Search for the cell housing the specified text and yield its (x, y) center coordinate. 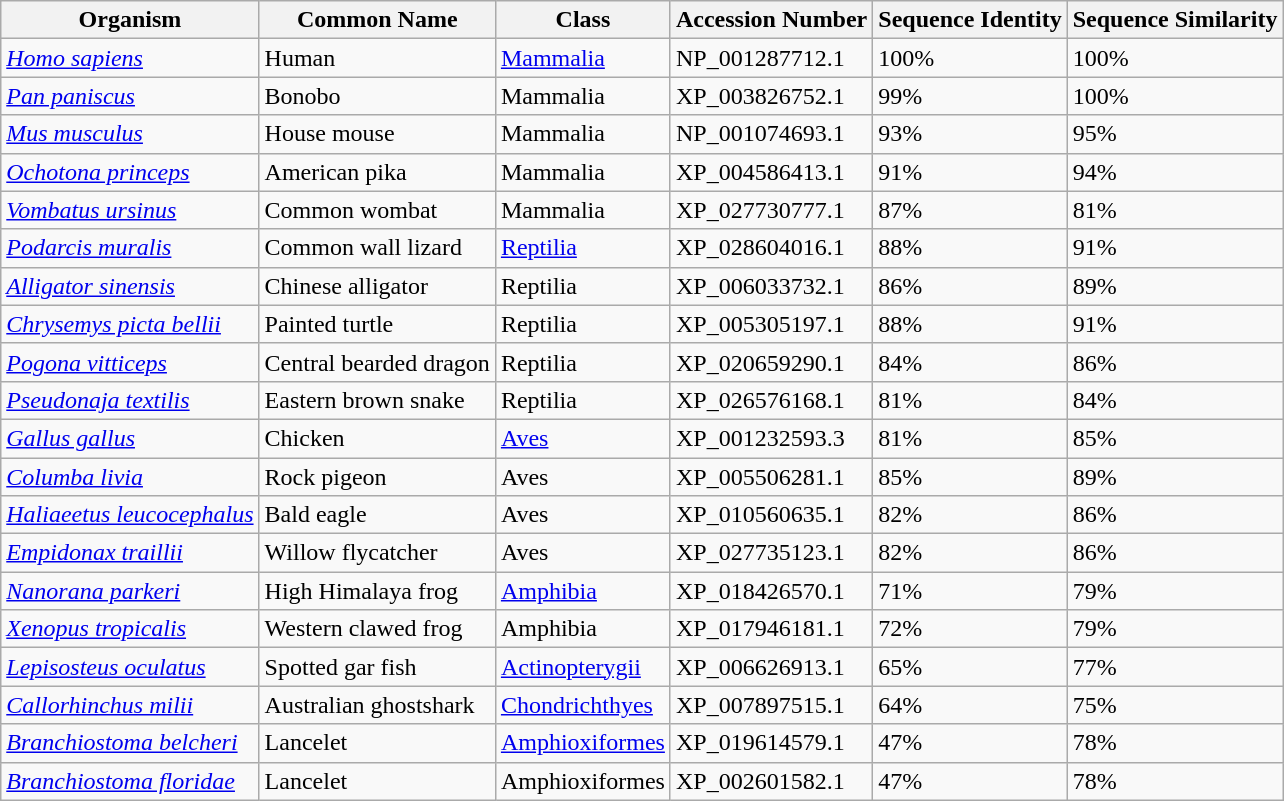
Rock pigeon (377, 477)
Chondrichthyes (582, 705)
Pseudonaja textilis (130, 400)
XP_027735123.1 (771, 553)
Podarcis muralis (130, 248)
Mus musculus (130, 134)
XP_010560635.1 (771, 515)
Vombatus ursinus (130, 210)
Eastern brown snake (377, 400)
XP_005506281.1 (771, 477)
NP_001074693.1 (771, 134)
Australian ghostshark (377, 705)
95% (1175, 134)
Homo sapiens (130, 58)
Human (377, 58)
72% (970, 629)
Spotted gar fish (377, 667)
65% (970, 667)
Bald eagle (377, 515)
Common Name (377, 20)
XP_003826752.1 (771, 96)
Callorhinchus milii (130, 705)
NP_001287712.1 (771, 58)
Willow flycatcher (377, 553)
Central bearded dragon (377, 362)
Actinopterygii (582, 667)
64% (970, 705)
XP_004586413.1 (771, 172)
XP_001232593.3 (771, 438)
XP_007897515.1 (771, 705)
Alligator sinensis (130, 286)
Nanorana parkeri (130, 591)
High Himalaya frog (377, 591)
Pogona vitticeps (130, 362)
Organism (130, 20)
Haliaeetus leucocephalus (130, 515)
House mouse (377, 134)
75% (1175, 705)
Sequence Similarity (1175, 20)
93% (970, 134)
Ochotona princeps (130, 172)
94% (1175, 172)
XP_017946181.1 (771, 629)
Western clawed frog (377, 629)
Common wombat (377, 210)
Gallus gallus (130, 438)
XP_028604016.1 (771, 248)
Columba livia (130, 477)
Chrysemys picta bellii (130, 324)
Common wall lizard (377, 248)
XP_027730777.1 (771, 210)
Branchiostoma floridae (130, 781)
XP_005305197.1 (771, 324)
XP_020659290.1 (771, 362)
Class (582, 20)
Chinese alligator (377, 286)
Painted turtle (377, 324)
Chicken (377, 438)
77% (1175, 667)
Bonobo (377, 96)
Sequence Identity (970, 20)
XP_026576168.1 (771, 400)
XP_006626913.1 (771, 667)
Branchiostoma belcheri (130, 743)
99% (970, 96)
American pika (377, 172)
XP_002601582.1 (771, 781)
Empidonax traillii (130, 553)
Pan paniscus (130, 96)
87% (970, 210)
Accession Number (771, 20)
XP_019614579.1 (771, 743)
Xenopus tropicalis (130, 629)
Lepisosteus oculatus (130, 667)
XP_006033732.1 (771, 286)
71% (970, 591)
XP_018426570.1 (771, 591)
